Extract the (X, Y) coordinate from the center of the cell holding the provided text.  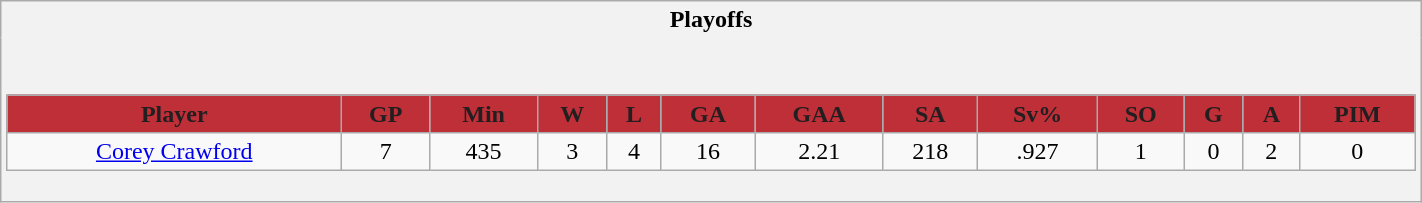
4 (634, 152)
W (572, 114)
PIM (1358, 114)
2.21 (819, 152)
A (1272, 114)
435 (484, 152)
Playoffs (711, 20)
Min (484, 114)
SA (930, 114)
2 (1272, 152)
SO (1141, 114)
GA (708, 114)
218 (930, 152)
GAA (819, 114)
L (634, 114)
.927 (1038, 152)
Player GP Min W L GA GAA SA Sv% SO G A PIM Corey Crawford 7 435 3 4 16 2.21 218 .927 1 0 2 0 (711, 120)
7 (386, 152)
1 (1141, 152)
Sv% (1038, 114)
Corey Crawford (174, 152)
Player (174, 114)
GP (386, 114)
G (1214, 114)
3 (572, 152)
16 (708, 152)
